Identify which cell holds the provided text, then report its (x, y) central coordinate. 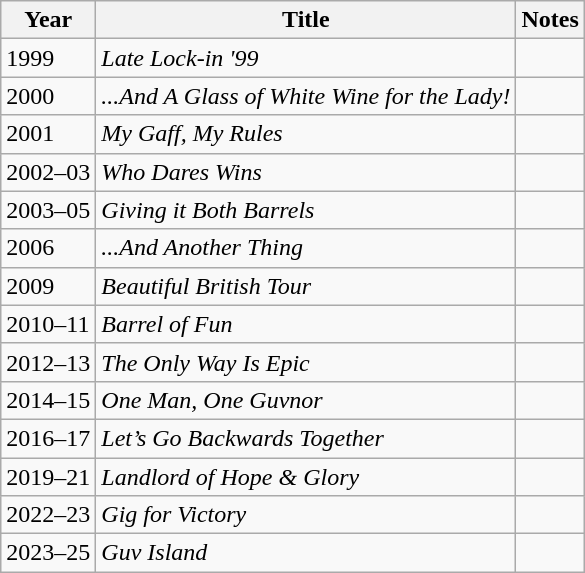
Let’s Go Backwards Together (306, 438)
Barrel of Fun (306, 324)
2022–23 (48, 515)
The Only Way Is Epic (306, 362)
Notes (550, 20)
Late Lock-in '99 (306, 58)
Giving it Both Barrels (306, 210)
One Man, One Guvnor (306, 400)
2016–17 (48, 438)
...And Another Thing (306, 248)
Title (306, 20)
Landlord of Hope & Glory (306, 477)
2003–05 (48, 210)
2006 (48, 248)
Guv Island (306, 553)
My Gaff, My Rules (306, 134)
Year (48, 20)
2014–15 (48, 400)
2019–21 (48, 477)
2012–13 (48, 362)
Gig for Victory (306, 515)
2009 (48, 286)
...And A Glass of White Wine for the Lady! (306, 96)
2001 (48, 134)
2000 (48, 96)
2010–11 (48, 324)
2002–03 (48, 172)
2023–25 (48, 553)
1999 (48, 58)
Beautiful British Tour (306, 286)
Who Dares Wins (306, 172)
